For the text-containing cell, return its midpoint in [x, y] coordinate format. 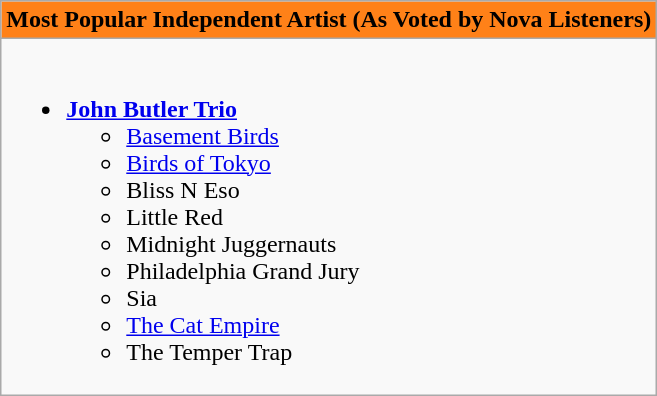
Most Popular Independent Artist (As Voted by Nova Listeners) [329, 20]
John Butler TrioBasement BirdsBirds of TokyoBliss N EsoLittle RedMidnight JuggernautsPhiladelphia Grand JurySiaThe Cat EmpireThe Temper Trap [329, 217]
